Find where the given text appears and provide that cell's center as (X, Y) coordinate. 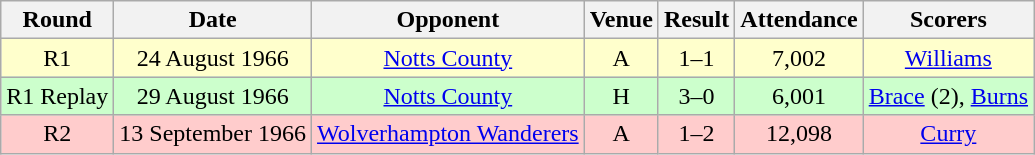
1–2 (696, 134)
H (621, 96)
6,001 (799, 96)
Williams (948, 58)
1–1 (696, 58)
3–0 (696, 96)
Date (213, 20)
Venue (621, 20)
Curry (948, 134)
R1 (58, 58)
24 August 1966 (213, 58)
Scorers (948, 20)
Opponent (448, 20)
Round (58, 20)
Attendance (799, 20)
29 August 1966 (213, 96)
Brace (2), Burns (948, 96)
R2 (58, 134)
7,002 (799, 58)
Result (696, 20)
Wolverhampton Wanderers (448, 134)
R1 Replay (58, 96)
12,098 (799, 134)
13 September 1966 (213, 134)
